Return [X, Y] of the center of cell containing provided text 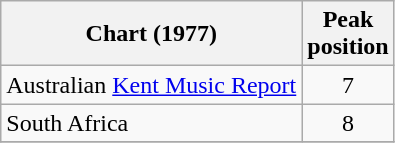
South Africa [152, 123]
8 [348, 123]
7 [348, 85]
Chart (1977) [152, 34]
Peakposition [348, 34]
Australian Kent Music Report [152, 85]
